Provide the [x, y] coordinate of the cell's center where the given text is located.  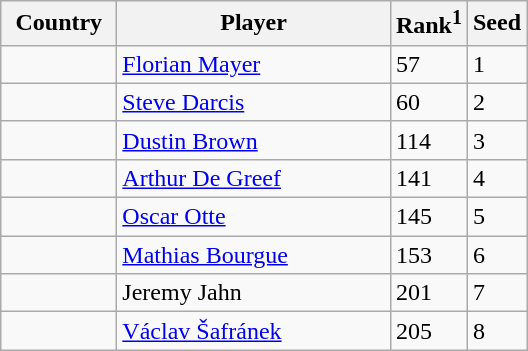
Rank1 [428, 24]
Seed [496, 24]
6 [496, 255]
Dustin Brown [254, 140]
141 [428, 178]
Mathias Bourgue [254, 255]
5 [496, 217]
57 [428, 64]
Player [254, 24]
145 [428, 217]
1 [496, 64]
Jeremy Jahn [254, 293]
2 [496, 102]
Oscar Otte [254, 217]
Arthur De Greef [254, 178]
Václav Šafránek [254, 331]
205 [428, 331]
Florian Mayer [254, 64]
Country [59, 24]
7 [496, 293]
114 [428, 140]
3 [496, 140]
201 [428, 293]
Steve Darcis [254, 102]
8 [496, 331]
60 [428, 102]
4 [496, 178]
153 [428, 255]
